Search for the cell housing the specified text and yield its [X, Y] center coordinate. 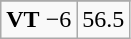
VT −6 [39, 20]
56.5 [104, 20]
